Capture the cell that displays the provided text and extract its [x, y] central coordinate. 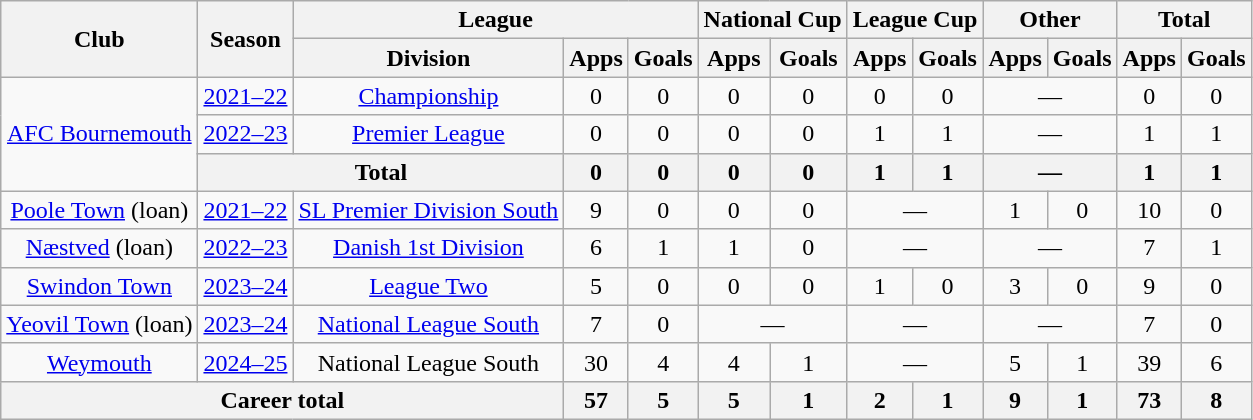
8 [1216, 400]
National Cup [772, 20]
League Two [428, 286]
30 [596, 362]
Club [100, 39]
Career total [282, 400]
Championship [428, 96]
Premier League [428, 134]
AFC Bournemouth [100, 134]
73 [1149, 400]
League [496, 20]
Yeovil Town (loan) [100, 324]
2 [880, 400]
57 [596, 400]
Poole Town (loan) [100, 210]
39 [1149, 362]
Næstved (loan) [100, 248]
Division [428, 58]
Season [246, 39]
Other [1050, 20]
Swindon Town [100, 286]
Danish 1st Division [428, 248]
League Cup [915, 20]
10 [1149, 210]
2024–25 [246, 362]
SL Premier Division South [428, 210]
Weymouth [100, 362]
3 [1015, 286]
